Scan for the cell matching the given text and deliver its [x, y] coordinate at center. 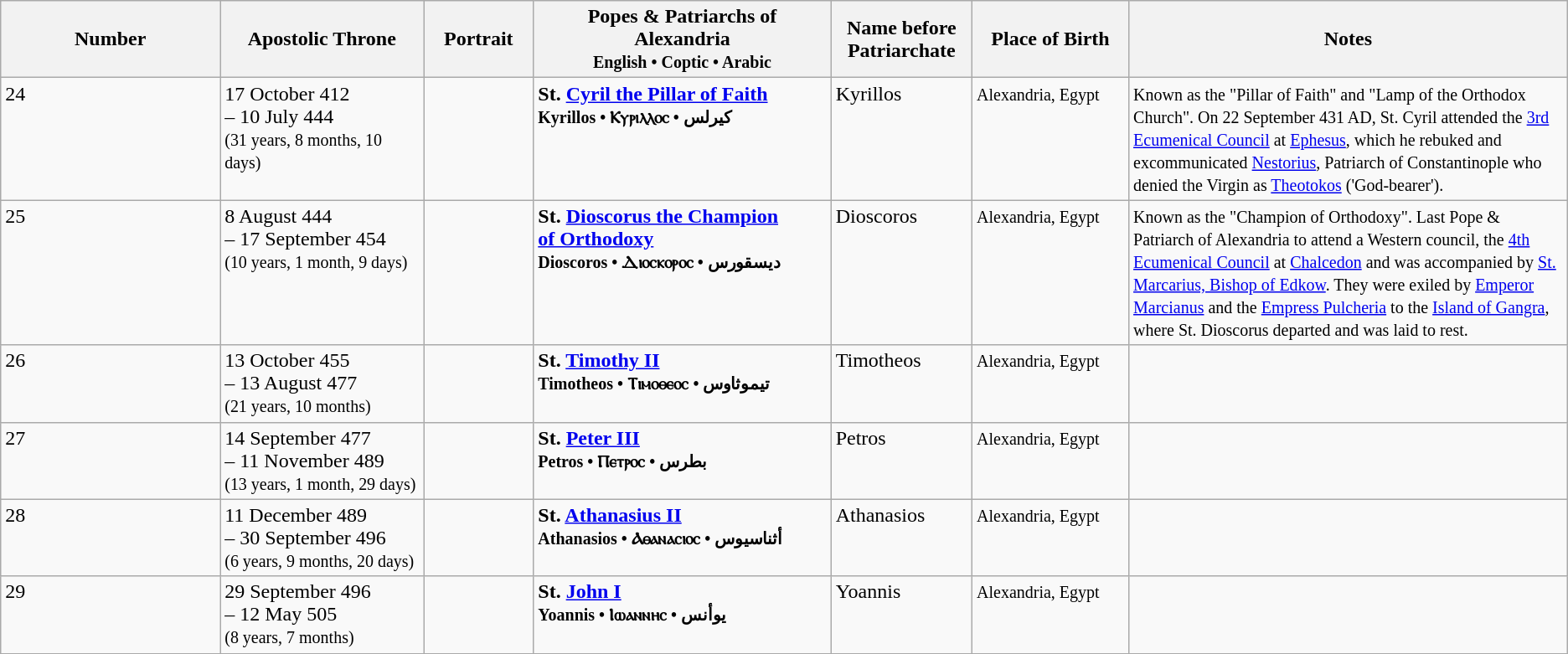
13 October 455– 13 August 477(21 years, 10 months) [322, 384]
Notes [1349, 39]
Popes & Patriarchs of AlexandriaEnglish • Coptic • Arabic [682, 39]
St. Peter IIIPetros • Ⲡⲉⲧⲣⲟⲥ • بطرس [682, 461]
St. Dioscorus the Championof OrthodoxyDioscoros • Ⲇⲓⲟⲥⲕⲟⲣⲟⲥ • ديسقورس [682, 273]
Yoannis [901, 615]
Petros [901, 461]
14 September 477– 11 November 489(13 years, 1 month, 29 days) [322, 461]
Number [111, 39]
Portrait [479, 39]
29 [111, 615]
St. Cyril the Pillar of FaithKyrillos • Ⲕⲩⲣⲓⲗⲗⲟⲥ • كيرلس [682, 139]
Dioscoros [901, 273]
17 October 412– 10 July 444(31 years, 8 months, 10 days) [322, 139]
Kyrillos [901, 139]
8 August 444– 17 September 454(10 years, 1 month, 9 days) [322, 273]
11 December 489– 30 September 496(6 years, 9 months, 20 days) [322, 538]
24 [111, 139]
Place of Birth [1050, 39]
25 [111, 273]
St. Athanasius IIAthanasios • Ⲁⲑⲁⲛⲁⲥⲓⲟⲥ • أثناسيوس [682, 538]
29 September 496– 12 May 505(8 years, 7 months) [322, 615]
26 [111, 384]
St. Timothy IITimotheos • Ⲧⲓⲙⲟⲑⲉⲟⲥ • تيموثاوس [682, 384]
27 [111, 461]
Athanasios [901, 538]
Timotheos [901, 384]
Apostolic Throne [322, 39]
St. John IYoannis • Ⲓⲱⲁⲛⲛⲏⲥ • يوأنس [682, 615]
Name before Patriarchate [901, 39]
28 [111, 538]
